Return the (X, Y) coordinate for the center point of the cell that contains the specified text.  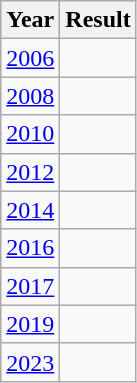
2006 (30, 58)
2016 (30, 248)
Result (98, 20)
2012 (30, 172)
2014 (30, 210)
2008 (30, 96)
2019 (30, 324)
2010 (30, 134)
2017 (30, 286)
2023 (30, 362)
Year (30, 20)
